Identify which cell holds the provided text, then report its [x, y] central coordinate. 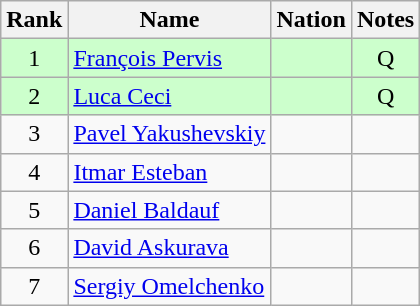
Name [170, 20]
Nation [311, 20]
Sergiy Omelchenko [170, 286]
François Pervis [170, 58]
Itmar Esteban [170, 172]
7 [34, 286]
3 [34, 134]
2 [34, 96]
Pavel Yakushevskiy [170, 134]
6 [34, 248]
Notes [385, 20]
Luca Ceci [170, 96]
5 [34, 210]
4 [34, 172]
David Askurava [170, 248]
Daniel Baldauf [170, 210]
1 [34, 58]
Rank [34, 20]
